Output the [X, Y] coordinate of the center of the cell containing the given text.  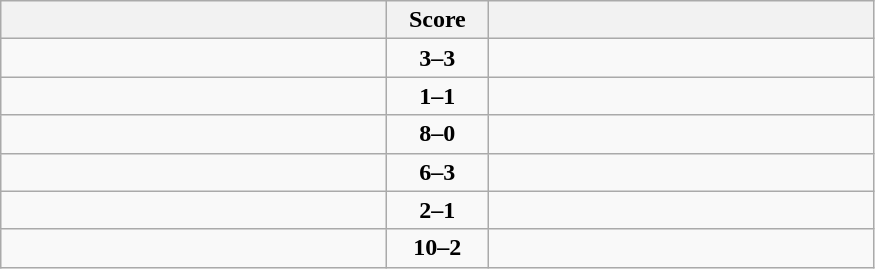
8–0 [438, 134]
10–2 [438, 248]
3–3 [438, 58]
1–1 [438, 96]
Score [438, 20]
6–3 [438, 172]
2–1 [438, 210]
